Search for the cell housing the specified text and yield its (X, Y) center coordinate. 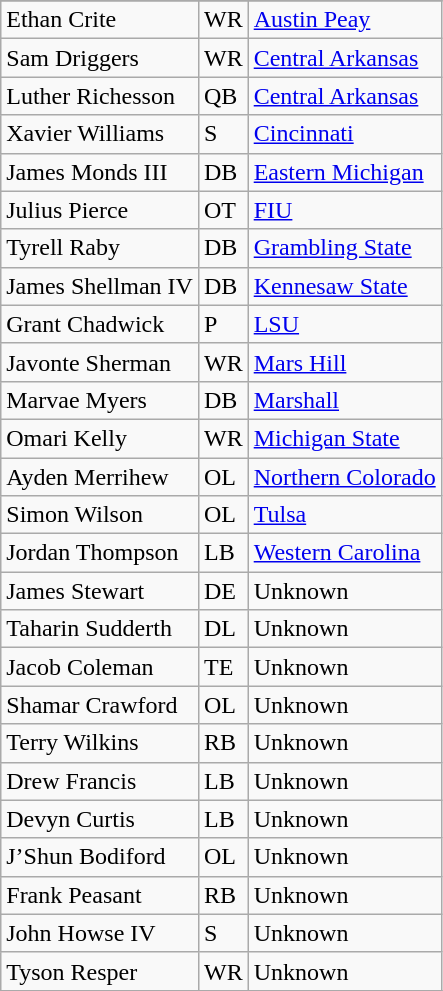
LSU (344, 324)
DL (223, 629)
Jordan Thompson (100, 553)
Ayden Merrihew (100, 477)
Marshall (344, 400)
Javonte Sherman (100, 362)
Jacob Coleman (100, 667)
Taharin Sudderth (100, 629)
Simon Wilson (100, 515)
Terry Wilkins (100, 743)
Cincinnati (344, 134)
Grambling State (344, 248)
Austin Peay (344, 20)
TE (223, 667)
Drew Francis (100, 781)
Eastern Michigan (344, 172)
Tyson Resper (100, 971)
John Howse IV (100, 933)
Marvae Myers (100, 400)
Ethan Crite (100, 20)
Tulsa (344, 515)
James Stewart (100, 591)
Xavier Williams (100, 134)
James Shellman IV (100, 286)
Luther Richesson (100, 96)
Omari Kelly (100, 438)
Julius Pierce (100, 210)
Grant Chadwick (100, 324)
OT (223, 210)
James Monds III (100, 172)
Frank Peasant (100, 895)
FIU (344, 210)
Sam Driggers (100, 58)
Kennesaw State (344, 286)
DE (223, 591)
P (223, 324)
Michigan State (344, 438)
Devyn Curtis (100, 819)
Northern Colorado (344, 477)
Tyrell Raby (100, 248)
J’Shun Bodiford (100, 857)
QB (223, 96)
Western Carolina (344, 553)
Shamar Crawford (100, 705)
Mars Hill (344, 362)
